From the cell containing the given text, extract its center point as (X, Y) coordinate. 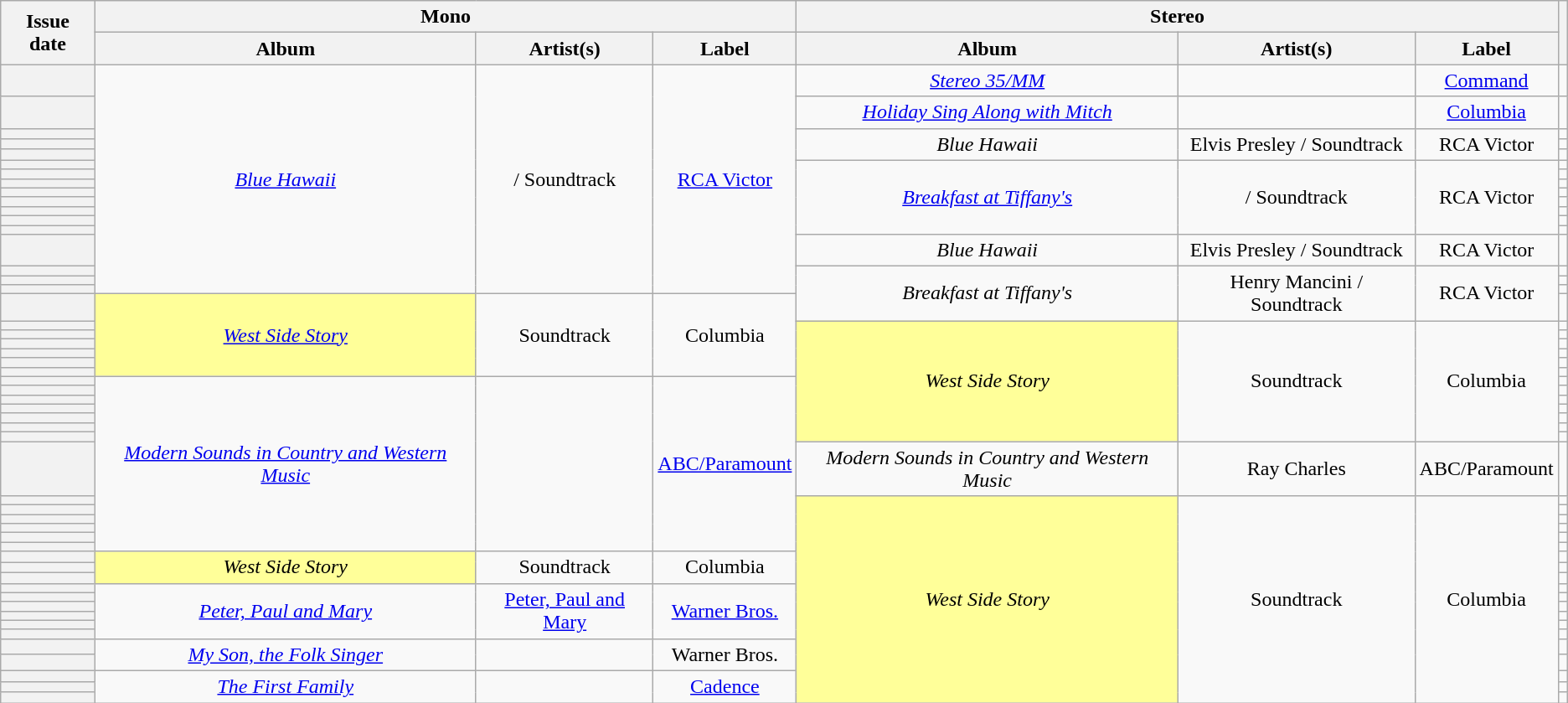
Holiday Sing Along with Mitch (988, 112)
The First Family (285, 686)
Issue date (48, 33)
My Son, the Folk Singer (285, 654)
Mono (446, 17)
Cadence (725, 686)
Command (1486, 80)
Ray Charles (1297, 468)
Stereo (1178, 17)
Stereo 35/MM (988, 80)
Henry Mancini / Soundtrack (1297, 293)
